Locate the cell with the specified text and output its [X, Y] center coordinate. 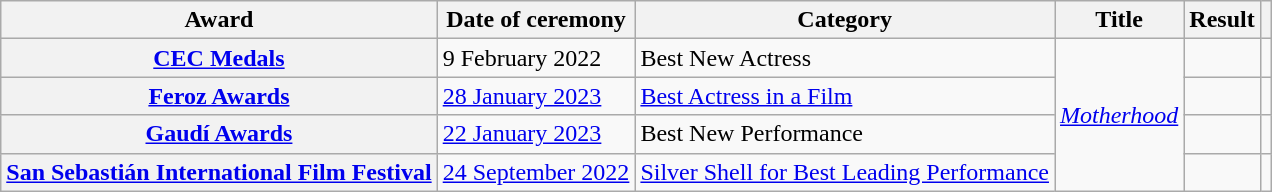
24 September 2022 [536, 172]
Result [1222, 20]
9 February 2022 [536, 58]
Category [845, 20]
Award [219, 20]
Silver Shell for Best Leading Performance [845, 172]
Title [1118, 20]
San Sebastián International Film Festival [219, 172]
Date of ceremony [536, 20]
Best New Actress [845, 58]
28 January 2023 [536, 96]
Best New Performance [845, 134]
Feroz Awards [219, 96]
Best Actress in a Film [845, 96]
Gaudí Awards [219, 134]
CEC Medals [219, 58]
Motherhood [1118, 115]
22 January 2023 [536, 134]
